Find where the given text appears and provide that cell's center as (x, y) coordinate. 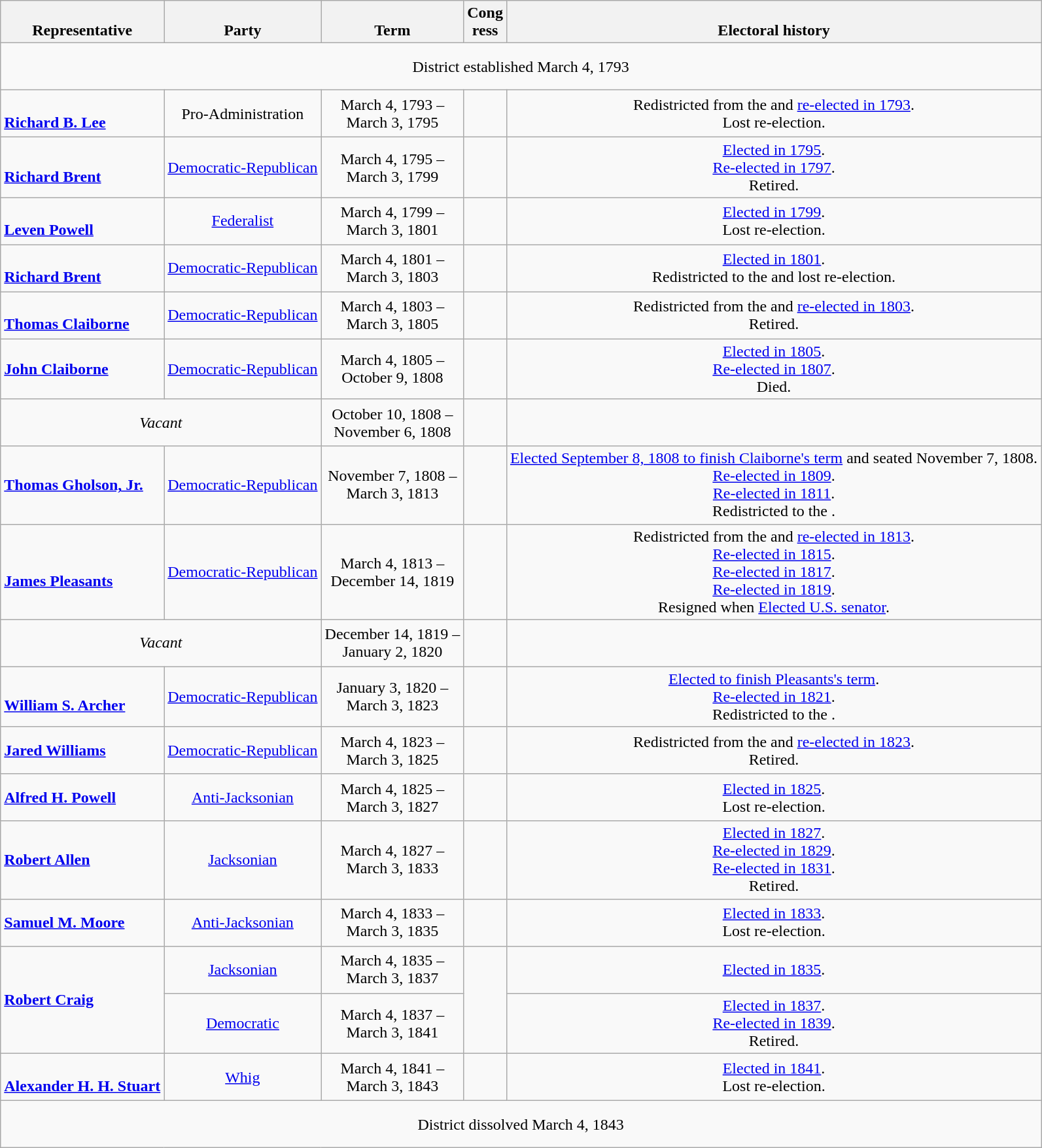
Elected in 1801.Redistricted to the and lost re-election. (773, 268)
William S. Archer (82, 697)
Alfred H. Powell (82, 797)
March 4, 1825 –March 3, 1827 (392, 797)
Elected in 1833.Lost re-election. (773, 922)
Elected in 1825.Lost re-election. (773, 797)
Elected in 1837.Re-elected in 1839.Retired. (773, 1023)
November 7, 1808 –March 3, 1813 (392, 485)
Elected to finish Pleasants's term.Re-elected in 1821.Redistricted to the . (773, 697)
March 4, 1837 –March 3, 1841 (392, 1023)
Redistricted from the and re-elected in 1793.Lost re-election. (773, 114)
Elected in 1799.Lost re-election. (773, 221)
Thomas Gholson, Jr. (82, 485)
Leven Powell (82, 221)
March 4, 1841 –March 3, 1843 (392, 1077)
Congress (485, 22)
March 4, 1793 –March 3, 1795 (392, 114)
Elected in 1827.Re-elected in 1829.Re-elected in 1831.Retired. (773, 860)
March 4, 1805 –October 9, 1808 (392, 369)
Richard B. Lee (82, 114)
March 4, 1803 –March 3, 1805 (392, 315)
Representative (82, 22)
Elected in 1805.Re-elected in 1807.Died. (773, 369)
October 10, 1808 –November 6, 1808 (392, 423)
March 4, 1813 –December 14, 1819 (392, 572)
James Pleasants (82, 572)
Redistricted from the and re-elected in 1823.Retired. (773, 750)
Democratic (243, 1023)
Robert Allen (82, 860)
Party (243, 22)
John Claiborne (82, 369)
March 4, 1795 –March 3, 1799 (392, 167)
January 3, 1820 –March 3, 1823 (392, 697)
Term (392, 22)
March 4, 1801 –March 3, 1803 (392, 268)
Redistricted from the and re-elected in 1813.Re-elected in 1815.Re-elected in 1817.Re-elected in 1819.Resigned when Elected U.S. senator. (773, 572)
Elected in 1795.Re-elected in 1797.Retired. (773, 167)
Pro-Administration (243, 114)
District dissolved March 4, 1843 (521, 1124)
Samuel M. Moore (82, 922)
March 4, 1833 –March 3, 1835 (392, 922)
Elected in 1835. (773, 969)
December 14, 1819 –January 2, 1820 (392, 643)
March 4, 1827 –March 3, 1833 (392, 860)
Alexander H. H. Stuart (82, 1077)
March 4, 1835 –March 3, 1837 (392, 969)
Elected in 1841.Lost re-election. (773, 1077)
Jared Williams (82, 750)
District established March 4, 1793 (521, 67)
Thomas Claiborne (82, 315)
Redistricted from the and re-elected in 1803.Retired. (773, 315)
Elected September 8, 1808 to finish Claiborne's term and seated November 7, 1808.Re-elected in 1809.Re-elected in 1811.Redistricted to the . (773, 485)
Electoral history (773, 22)
March 4, 1799 –March 3, 1801 (392, 221)
Whig (243, 1077)
Federalist (243, 221)
Robert Craig (82, 1000)
March 4, 1823 –March 3, 1825 (392, 750)
